Output the [x, y] coordinate of the center of the cell containing the given text.  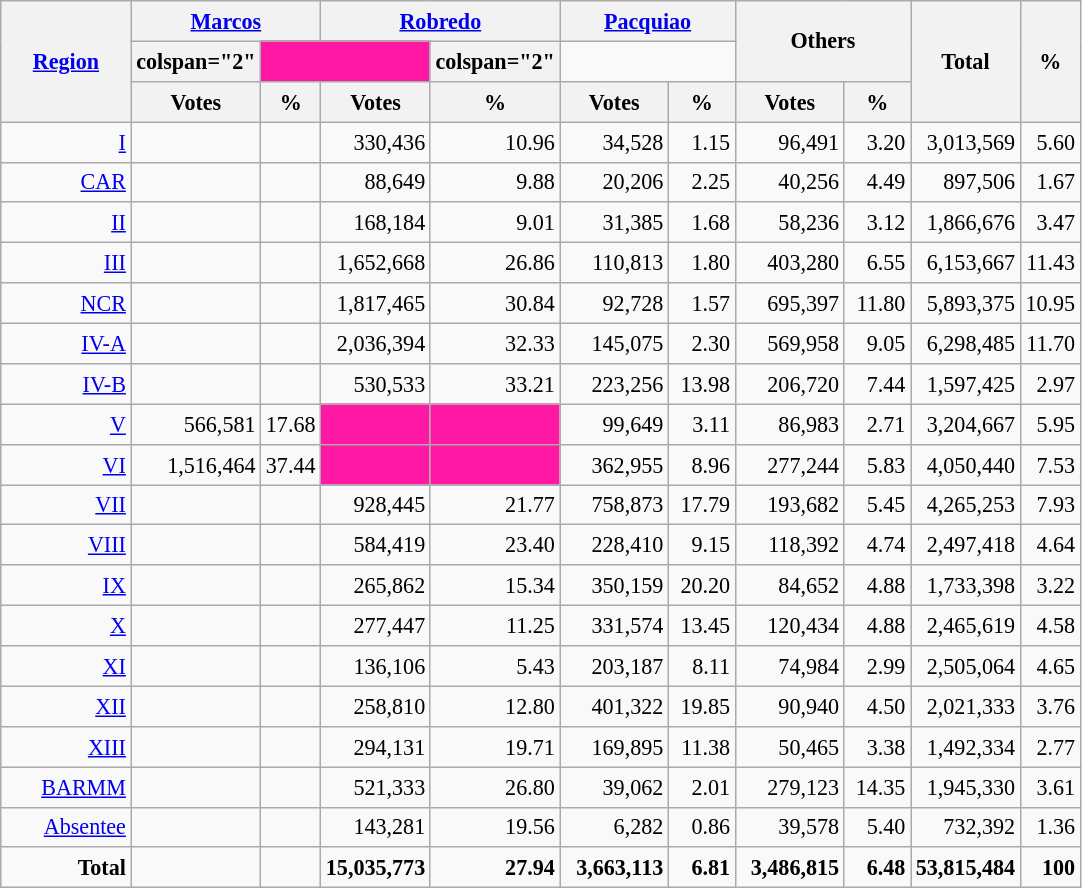
1.36 [1050, 827]
8.96 [702, 464]
4,265,253 [966, 504]
34,528 [614, 141]
Marcos [226, 20]
6,153,667 [966, 262]
143,281 [376, 827]
228,410 [614, 545]
6.55 [877, 262]
3.61 [1050, 786]
90,940 [790, 706]
5.83 [877, 464]
VIII [66, 545]
58,236 [790, 222]
566,581 [196, 424]
100 [1050, 867]
33.21 [495, 383]
5.40 [877, 827]
7.44 [877, 383]
IV-B [66, 383]
BARMM [66, 786]
758,873 [614, 504]
3.22 [1050, 585]
X [66, 625]
32.33 [495, 343]
1,516,464 [196, 464]
3,013,569 [966, 141]
15,035,773 [376, 867]
6.81 [702, 867]
99,649 [614, 424]
1.80 [702, 262]
5.95 [1050, 424]
53,815,484 [966, 867]
928,445 [376, 504]
8.11 [702, 665]
11.38 [702, 746]
3.20 [877, 141]
11.43 [1050, 262]
168,184 [376, 222]
223,256 [614, 383]
9.88 [495, 182]
120,434 [790, 625]
695,397 [790, 303]
20,206 [614, 182]
401,322 [614, 706]
5.45 [877, 504]
31,385 [614, 222]
17.79 [702, 504]
330,436 [376, 141]
VI [66, 464]
3.38 [877, 746]
37.44 [291, 464]
IX [66, 585]
1.68 [702, 222]
206,720 [790, 383]
169,895 [614, 746]
CAR [66, 182]
258,810 [376, 706]
5.43 [495, 665]
9.01 [495, 222]
2,465,619 [966, 625]
11.25 [495, 625]
XII [66, 706]
23.40 [495, 545]
4.64 [1050, 545]
3.11 [702, 424]
84,652 [790, 585]
XIII [66, 746]
74,984 [790, 665]
2.77 [1050, 746]
5.60 [1050, 141]
26.86 [495, 262]
15.34 [495, 585]
21.77 [495, 504]
I [66, 141]
12.80 [495, 706]
V [66, 424]
4.49 [877, 182]
27.94 [495, 867]
118,392 [790, 545]
110,813 [614, 262]
4.74 [877, 545]
362,955 [614, 464]
9.15 [702, 545]
11.70 [1050, 343]
732,392 [966, 827]
331,574 [614, 625]
279,123 [790, 786]
17.68 [291, 424]
Others [822, 40]
XI [66, 665]
136,106 [376, 665]
2.30 [702, 343]
19.56 [495, 827]
350,159 [614, 585]
3,663,113 [614, 867]
6.48 [877, 867]
897,506 [966, 182]
92,728 [614, 303]
6,298,485 [966, 343]
1.15 [702, 141]
9.05 [877, 343]
193,682 [790, 504]
7.53 [1050, 464]
13.98 [702, 383]
Pacquiao [648, 20]
5,893,375 [966, 303]
145,075 [614, 343]
11.80 [877, 303]
521,333 [376, 786]
3.12 [877, 222]
IV-A [66, 343]
3,486,815 [790, 867]
39,062 [614, 786]
Robredo [440, 20]
II [66, 222]
2.71 [877, 424]
14.35 [877, 786]
96,491 [790, 141]
1,866,676 [966, 222]
277,447 [376, 625]
NCR [66, 303]
6,282 [614, 827]
4.65 [1050, 665]
3.47 [1050, 222]
4.58 [1050, 625]
40,256 [790, 182]
1,945,330 [966, 786]
2.99 [877, 665]
20.20 [702, 585]
7.93 [1050, 504]
13.45 [702, 625]
39,578 [790, 827]
2.01 [702, 786]
3,204,667 [966, 424]
277,244 [790, 464]
584,419 [376, 545]
26.80 [495, 786]
0.86 [702, 827]
86,983 [790, 424]
Absentee [66, 827]
1.67 [1050, 182]
2.25 [702, 182]
4.50 [877, 706]
2.97 [1050, 383]
2,036,394 [376, 343]
Region [66, 60]
265,862 [376, 585]
10.95 [1050, 303]
88,649 [376, 182]
50,465 [790, 746]
1,733,398 [966, 585]
2,497,418 [966, 545]
19.71 [495, 746]
2,021,333 [966, 706]
1,817,465 [376, 303]
403,280 [790, 262]
III [66, 262]
3.76 [1050, 706]
1.57 [702, 303]
10.96 [495, 141]
2,505,064 [966, 665]
4,050,440 [966, 464]
294,131 [376, 746]
19.85 [702, 706]
530,533 [376, 383]
1,597,425 [966, 383]
30.84 [495, 303]
VII [66, 504]
569,958 [790, 343]
1,652,668 [376, 262]
1,492,334 [966, 746]
203,187 [614, 665]
